Output the [x, y] coordinate of the center of the cell containing the given text.  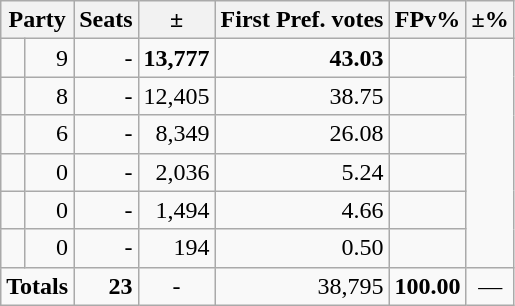
43.03 [302, 58]
Seats [106, 20]
Party [38, 20]
13,777 [176, 58]
4.66 [302, 210]
8,349 [176, 134]
FPv% [428, 20]
5.24 [302, 172]
— [490, 286]
26.08 [302, 134]
8 [48, 96]
6 [48, 134]
2,036 [176, 172]
1,494 [176, 210]
9 [48, 58]
± [176, 20]
First Pref. votes [302, 20]
23 [106, 286]
38,795 [302, 286]
Totals [38, 286]
±% [490, 20]
194 [176, 248]
0.50 [302, 248]
12,405 [176, 96]
100.00 [428, 286]
38.75 [302, 96]
